Locate the cell with the specified text and output its (x, y) center coordinate. 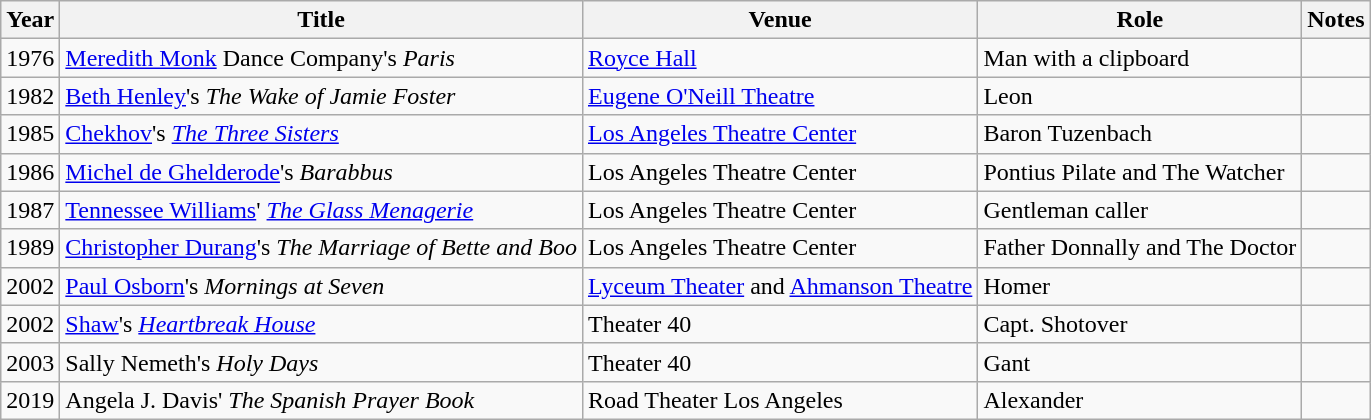
1987 (30, 210)
Homer (1140, 286)
Christopher Durang's The Marriage of Bette and Boo (322, 248)
Sally Nemeth's Holy Days (322, 362)
Alexander (1140, 400)
Role (1140, 20)
Royce Hall (780, 58)
Baron Tuzenbach (1140, 134)
1985 (30, 134)
1976 (30, 58)
Paul Osborn's Mornings at Seven (322, 286)
Man with a clipboard (1140, 58)
Shaw's Heartbreak House (322, 324)
1982 (30, 96)
Title (322, 20)
Venue (780, 20)
Leon (1140, 96)
Year (30, 20)
Michel de Ghelderode's Barabbus (322, 172)
Chekhov's The Three Sisters (322, 134)
Tennessee Williams' The Glass Menagerie (322, 210)
2019 (30, 400)
Father Donnally and The Doctor (1140, 248)
Road Theater Los Angeles (780, 400)
Eugene O'Neill Theatre (780, 96)
Angela J. Davis' The Spanish Prayer Book (322, 400)
Gant (1140, 362)
Pontius Pilate and The Watcher (1140, 172)
2003 (30, 362)
1989 (30, 248)
Notes (1336, 20)
Lyceum Theater and Ahmanson Theatre (780, 286)
Gentleman caller (1140, 210)
Beth Henley's The Wake of Jamie Foster (322, 96)
Meredith Monk Dance Company's Paris (322, 58)
1986 (30, 172)
Capt. Shotover (1140, 324)
